For the text-containing cell, return its midpoint in (X, Y) coordinate format. 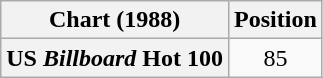
Chart (1988) (115, 20)
85 (276, 58)
Position (276, 20)
US Billboard Hot 100 (115, 58)
